Extract the [X, Y] coordinate from the center of the cell holding the provided text.  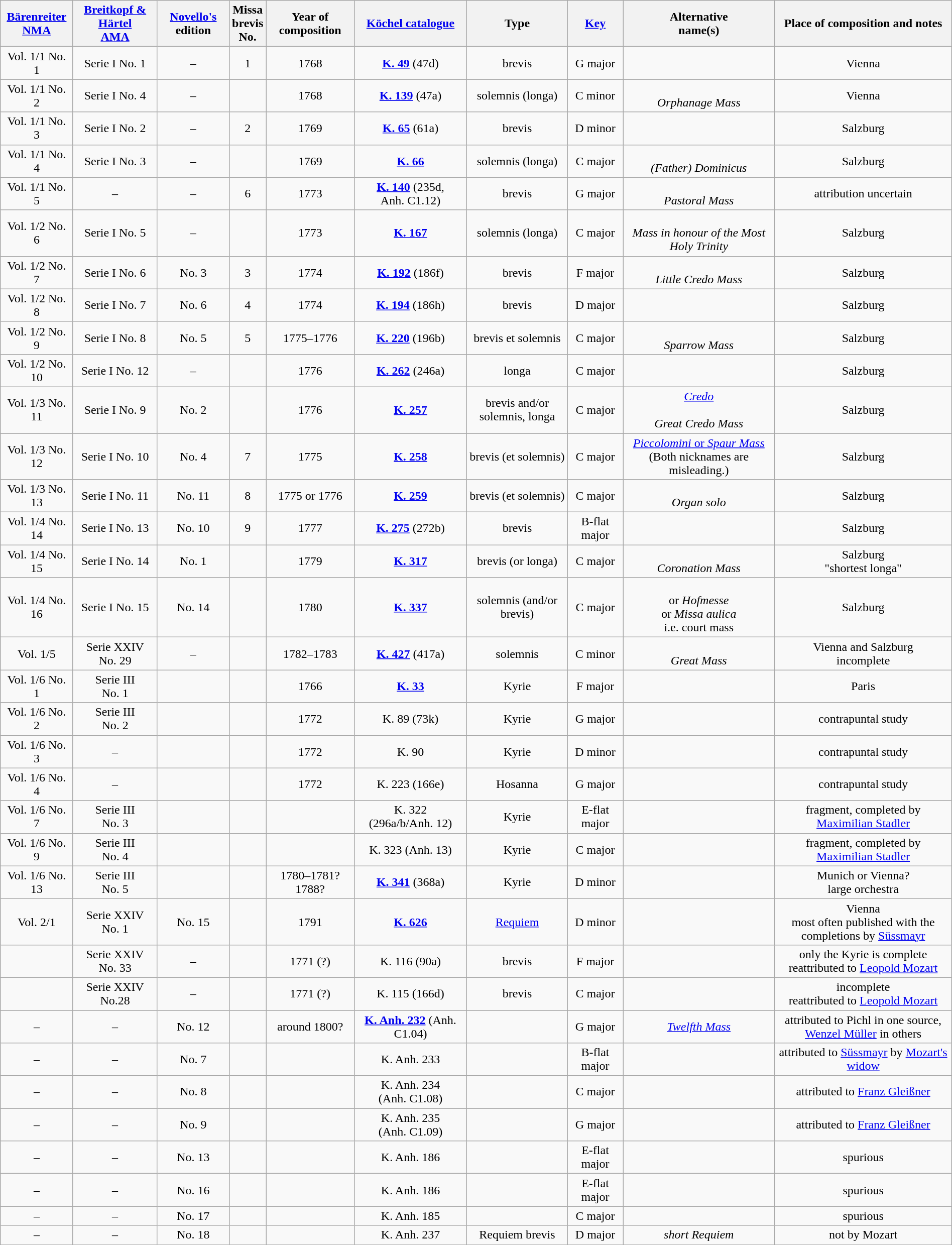
1777 [310, 528]
Serie IIINo. 3 [115, 817]
K. 317 [410, 561]
Serie I No. 2 [115, 129]
Year of composition [310, 24]
Little Credo Mass [699, 272]
5 [248, 337]
brevis et solemnis [517, 337]
Requiem [517, 922]
Vol. 1/3 No. 13 [37, 496]
BärenreiterNMA [37, 24]
Vol. 1/1 No. 4 [37, 161]
Vol. 1/6 No. 13 [37, 882]
Breitkopf & HärtelAMA [115, 24]
No. 5 [193, 337]
No. 11 [193, 496]
K. 116 (90a) [410, 961]
Vol. 1/3 No. 11 [37, 410]
Vol. 1/4 No. 14 [37, 528]
Serie I No. 13 [115, 528]
Vol. 1/2 No. 8 [37, 305]
K. 427 (417a) [410, 654]
Serie XXIVNo. 33 [115, 961]
or Hofmesseor Missa aulicai.e. court mass [699, 608]
Serie I No. 9 [115, 410]
K. 192 (186f) [410, 272]
Serie I No. 12 [115, 371]
attributed to Pichl in one source, Wenzel Müller in others [863, 1027]
1775 [310, 456]
Vol. 1/4 No. 15 [37, 561]
Vol. 1/2 No. 6 [37, 233]
Vol. 1/1 No. 1 [37, 63]
K. 322 (296a/b/Anh. 12) [410, 817]
No. 14 [193, 608]
Serie I No. 4 [115, 95]
Salzburg"shortest longa" [863, 561]
No. 18 [193, 1235]
3 [248, 272]
brevis (or longa) [517, 561]
incompletereattributed to Leopold Mozart [863, 993]
K. 33 [410, 686]
Serie IIINo. 5 [115, 882]
solemnis [517, 654]
K. 259 [410, 496]
Vol. 1/6 No. 4 [37, 784]
K. 194 (186h) [410, 305]
1780 [310, 608]
K. 341 (368a) [410, 882]
K. 167 [410, 233]
Vol. 1/2 No. 10 [37, 371]
K. 90 [410, 751]
Vol. 1/1 No. 2 [37, 95]
K. 257 [410, 410]
No. 6 [193, 305]
1780–1781?1788? [310, 882]
(Father) Dominicus [699, 161]
Vol. 1/6 No. 3 [37, 751]
around 1800? [310, 1027]
K. 140 (235d, Anh. C1.12) [410, 194]
only the Kyrie is completereattributed to Leopold Mozart [863, 961]
K. 626 [410, 922]
Sparrow Mass [699, 337]
1766 [310, 686]
K. 262 (246a) [410, 371]
1791 [310, 922]
K. 275 (272b) [410, 528]
No. 16 [193, 1190]
Serie I No. 14 [115, 561]
K. Anh. 235 (Anh. C1.09) [410, 1125]
K. 89 (73k) [410, 719]
attributed to Süssmayr by Mozart's widow [863, 1060]
Serie I No. 15 [115, 608]
4 [248, 305]
Vol. 1/6 No. 2 [37, 719]
Serie XXIVNo.28 [115, 993]
MissabrevisNo. [248, 24]
K. 139 (47a) [410, 95]
K. 323 (Anh. 13) [410, 850]
9 [248, 528]
Vol. 1/2 No. 9 [37, 337]
2 [248, 129]
Serie IIINo. 2 [115, 719]
Vol. 1/6 No. 9 [37, 850]
Vol. 1/1 No. 5 [37, 194]
Great Mass [699, 654]
K. Anh. 185 [410, 1216]
No. 17 [193, 1216]
Hosanna [517, 784]
Type [517, 24]
8 [248, 496]
No. 15 [193, 922]
K. 258 [410, 456]
1 [248, 63]
Vol. 1/5 [37, 654]
K. 115 (166d) [410, 993]
No. 10 [193, 528]
Vol. 1/1 No. 3 [37, 129]
Requiem brevis [517, 1235]
Vol. 1/2 No. 7 [37, 272]
longa [517, 371]
Alternativename(s) [699, 24]
solemnis (and/or brevis) [517, 608]
CredoGreat Credo Mass [699, 410]
Serie I No. 7 [115, 305]
Twelfth Mass [699, 1027]
not by Mozart [863, 1235]
K. 337 [410, 608]
Vol. 1/6 No. 1 [37, 686]
attribution uncertain [863, 194]
1775 or 1776 [310, 496]
Key [595, 24]
K. 223 (166e) [410, 784]
No. 9 [193, 1125]
Vienna and Salzburgincomplete [863, 654]
K. Anh. 234 (Anh. C1.08) [410, 1092]
Serie I No. 5 [115, 233]
Paris [863, 686]
Orphanage Mass [699, 95]
No. 3 [193, 272]
Serie I No. 3 [115, 161]
K. 65 (61a) [410, 129]
Organ solo [699, 496]
1782–1783 [310, 654]
Serie XXIVNo. 29 [115, 654]
Serie IIINo. 1 [115, 686]
7 [248, 456]
Serie I No. 6 [115, 272]
Munich or Vienna?large orchestra [863, 882]
Vol. 2/1 [37, 922]
Viennamost often published with the completions by Süssmayr [863, 922]
No. 4 [193, 456]
K. Anh. 237 [410, 1235]
Serie IIINo. 4 [115, 850]
K. Anh. 233 [410, 1060]
6 [248, 194]
K. 49 (47d) [410, 63]
1779 [310, 561]
Serie I No. 10 [115, 456]
Pastoral Mass [699, 194]
Vol. 1/4 No. 16 [37, 608]
Piccolomini or Spaur Mass(Both nicknames are misleading.) [699, 456]
Serie XXIVNo. 1 [115, 922]
No. 12 [193, 1027]
Serie I No. 11 [115, 496]
Vol. 1/3 No. 12 [37, 456]
Vol. 1/6 No. 7 [37, 817]
No. 7 [193, 1060]
K. 220 (196b) [410, 337]
short Requiem [699, 1235]
Köchel catalogue [410, 24]
No. 13 [193, 1157]
K. 66 [410, 161]
Coronation Mass [699, 561]
Mass in honour of the Most Holy Trinity [699, 233]
brevis and/or solemnis, longa [517, 410]
Novello's edition [193, 24]
Serie I No. 8 [115, 337]
No. 1 [193, 561]
1775–1776 [310, 337]
Place of composition and notes [863, 24]
No. 2 [193, 410]
K. Anh. 232 (Anh. C1.04) [410, 1027]
No. 8 [193, 1092]
Serie I No. 1 [115, 63]
